Identify which cell holds the provided text, then report its [x, y] central coordinate. 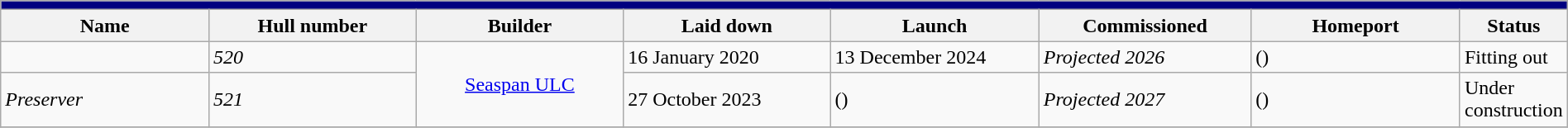
Homeport [1356, 26]
Projected 2027 [1145, 99]
Preserver [105, 99]
27 October 2023 [727, 99]
Under construction [1513, 99]
13 December 2024 [935, 57]
Projected 2026 [1145, 57]
Fitting out [1513, 57]
Hull number [313, 26]
Launch [935, 26]
521 [313, 99]
Laid down [727, 26]
Builder [519, 26]
Seaspan ULC [519, 84]
520 [313, 57]
Name [105, 26]
Status [1513, 26]
Commissioned [1145, 26]
16 January 2020 [727, 57]
